Pinpoint the cell where the given text exists, returning its [X, Y] midpoint coordinate. 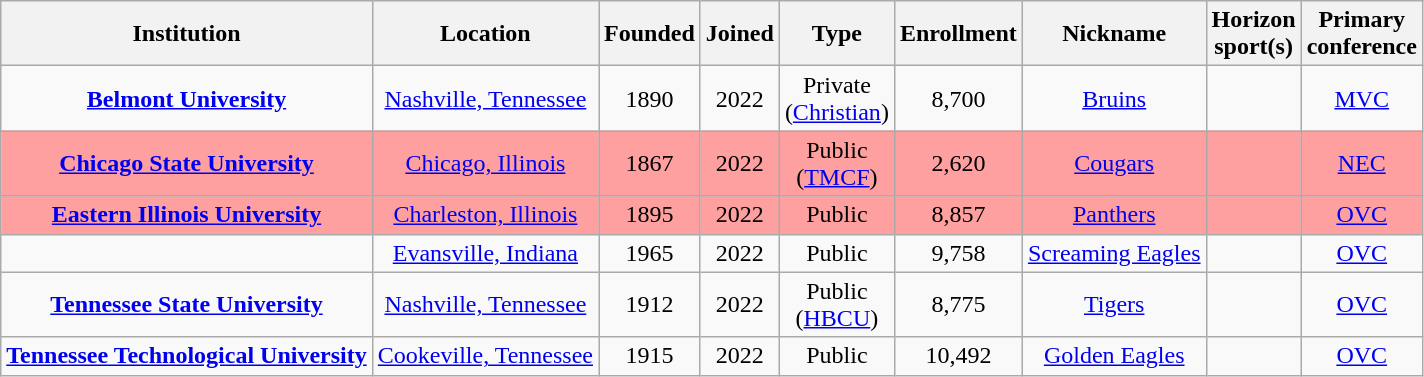
Founded [649, 34]
Belmont University [187, 98]
Chicago State University [187, 164]
Enrollment [958, 34]
NEC [1362, 164]
Charleston, Illinois [485, 215]
Tennessee State University [187, 304]
Screaming Eagles [1114, 253]
8,775 [958, 304]
Golden Eagles [1114, 356]
Cookeville, Tennessee [485, 356]
1912 [649, 304]
MVC [1362, 98]
1895 [649, 215]
Horizonsport(s) [1254, 34]
Cougars [1114, 164]
1965 [649, 253]
9,758 [958, 253]
Institution [187, 34]
1867 [649, 164]
Type [836, 34]
Bruins [1114, 98]
2,620 [958, 164]
Public(HBCU) [836, 304]
8,700 [958, 98]
Tigers [1114, 304]
8,857 [958, 215]
Private(Christian) [836, 98]
Chicago, Illinois [485, 164]
1890 [649, 98]
Primaryconference [1362, 34]
Evansville, Indiana [485, 253]
Joined [740, 34]
1915 [649, 356]
Tennessee Technological University [187, 356]
Panthers [1114, 215]
Public(TMCF) [836, 164]
Eastern Illinois University [187, 215]
Nickname [1114, 34]
10,492 [958, 356]
Location [485, 34]
